Search for the cell housing the specified text and yield its [X, Y] center coordinate. 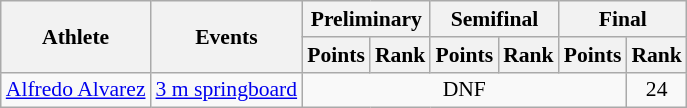
24 [656, 90]
Preliminary [366, 19]
Events [227, 36]
Athlete [76, 36]
Final [623, 19]
Alfredo Alvarez [76, 90]
DNF [464, 90]
Semifinal [494, 19]
3 m springboard [227, 90]
